For the text-containing cell, return its midpoint in (X, Y) coordinate format. 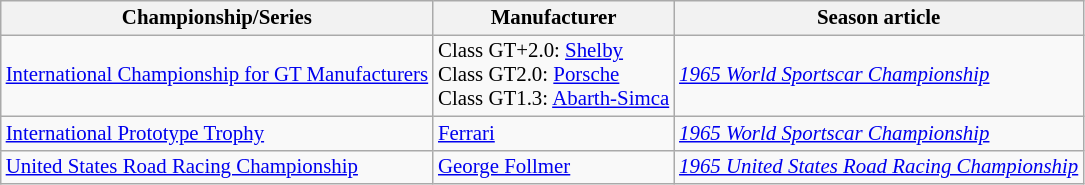
Ferrari (554, 133)
Championship/Series (217, 18)
1965 United States Road Racing Championship (878, 167)
United States Road Racing Championship (217, 167)
Season article (878, 18)
International Prototype Trophy (217, 133)
George Follmer (554, 167)
International Championship for GT Manufacturers (217, 75)
Class GT+2.0: Shelby Class GT2.0: Porsche Class GT1.3: Abarth-Simca (554, 75)
Manufacturer (554, 18)
